Output the [x, y] coordinate of the center of the cell containing the given text.  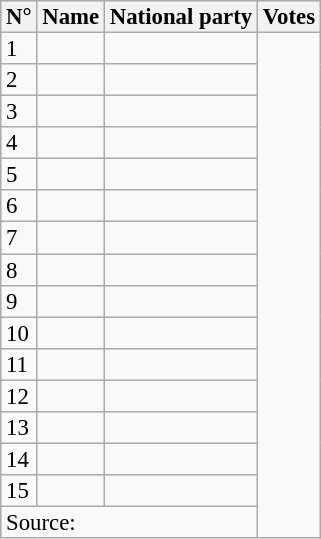
Name [71, 17]
8 [19, 270]
13 [19, 428]
9 [19, 301]
12 [19, 396]
1 [19, 49]
11 [19, 364]
Source: [130, 522]
14 [19, 459]
2 [19, 80]
N° [19, 17]
6 [19, 206]
4 [19, 143]
National party [180, 17]
Votes [288, 17]
10 [19, 333]
15 [19, 491]
3 [19, 112]
5 [19, 175]
7 [19, 238]
